Pinpoint the cell where the given text exists, returning its [x, y] midpoint coordinate. 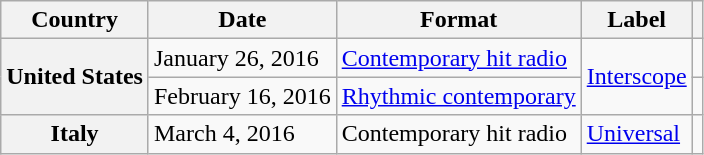
January 26, 2016 [242, 58]
Date [242, 20]
Italy [75, 134]
Universal [636, 134]
Interscope [636, 77]
United States [75, 77]
March 4, 2016 [242, 134]
February 16, 2016 [242, 96]
Rhythmic contemporary [458, 96]
Label [636, 20]
Country [75, 20]
Format [458, 20]
